Locate the cell with the specified text and output its (X, Y) center coordinate. 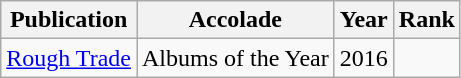
Publication (69, 20)
Accolade (235, 20)
Year (364, 20)
Albums of the Year (235, 58)
Rough Trade (69, 58)
Rank (426, 20)
2016 (364, 58)
